Return the (X, Y) coordinate for the center point of the cell that contains the specified text.  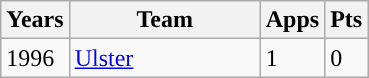
Team (164, 20)
Years (35, 20)
0 (346, 58)
Pts (346, 20)
Apps (292, 20)
1 (292, 58)
Ulster (164, 58)
1996 (35, 58)
